Scan for the cell matching the given text and deliver its [X, Y] coordinate at center. 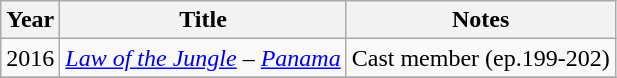
Cast member (ep.199-202) [480, 58]
Title [203, 20]
Law of the Jungle – Panama [203, 58]
Year [30, 20]
Notes [480, 20]
2016 [30, 58]
